Determine the (X, Y) coordinate at the center of the cell enclosing the given text.  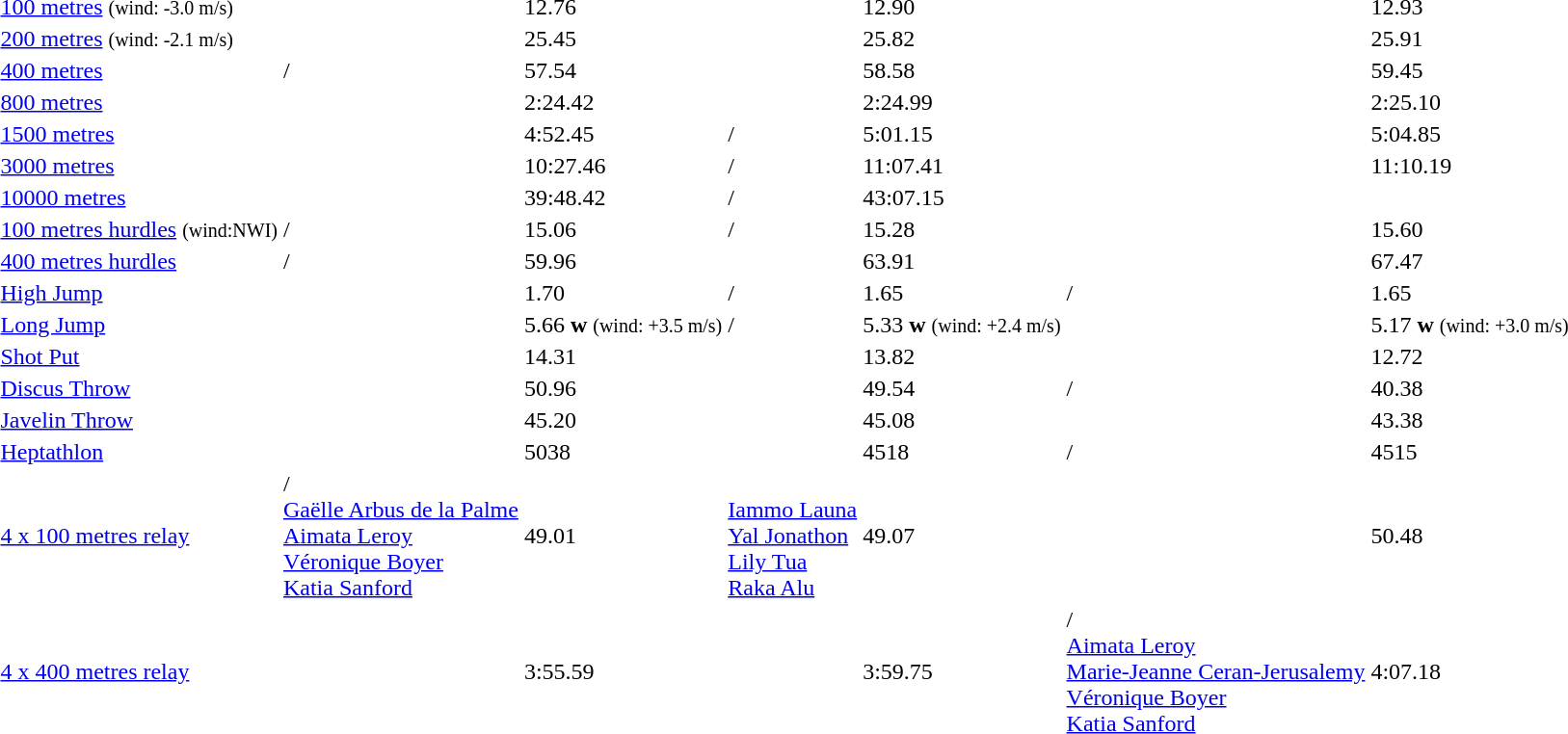
43:07.15 (962, 197)
59.96 (623, 261)
5.66 w (wind: +3.5 m/s) (623, 325)
5038 (623, 452)
2:24.99 (962, 102)
4518 (962, 452)
1.65 (962, 293)
14.31 (623, 356)
4:52.45 (623, 134)
25.45 (623, 39)
39:48.42 (623, 197)
63.91 (962, 261)
2:24.42 (623, 102)
/ Gaëlle Arbus de la Palme Aimata Leroy Véronique Boyer Katia Sanford (401, 536)
10:27.46 (623, 166)
13.82 (962, 356)
49.07 (962, 536)
11:07.41 (962, 166)
57.54 (623, 70)
45.20 (623, 420)
49.54 (962, 388)
15.28 (962, 229)
5.33 w (wind: +2.4 m/s) (962, 325)
5:01.15 (962, 134)
45.08 (962, 420)
25.82 (962, 39)
49.01 (623, 536)
1.70 (623, 293)
50.96 (623, 388)
Iammo Launa Yal Jonathon Lily Tua Raka Alu (792, 536)
58.58 (962, 70)
15.06 (623, 229)
